Locate the cell with the specified text and output its (X, Y) center coordinate. 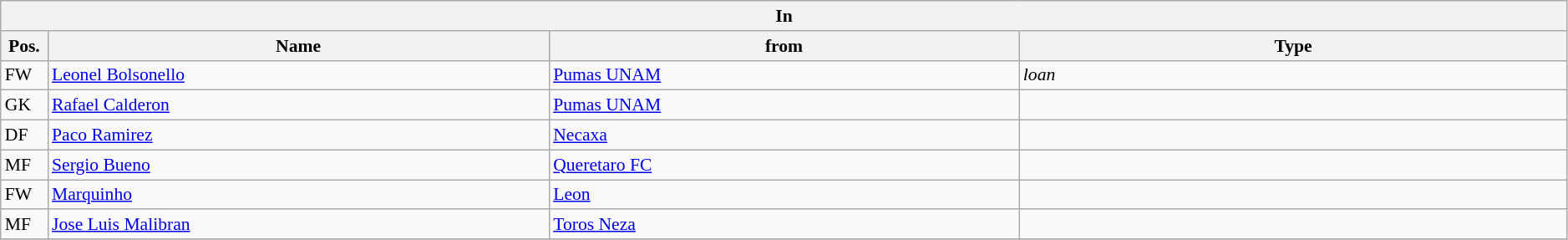
DF (24, 135)
Sergio Bueno (298, 165)
Rafael Calderon (298, 105)
Marquinho (298, 195)
Queretaro FC (784, 165)
GK (24, 105)
Toros Neza (784, 225)
from (784, 46)
Leon (784, 195)
In (784, 16)
Jose Luis Malibran (298, 225)
Name (298, 46)
Leonel Bolsonello (298, 75)
Paco Ramirez (298, 135)
loan (1293, 75)
Necaxa (784, 135)
Pos. (24, 46)
Type (1293, 46)
